Detect which cell encompasses the target text, then output its (x, y) center coordinate. 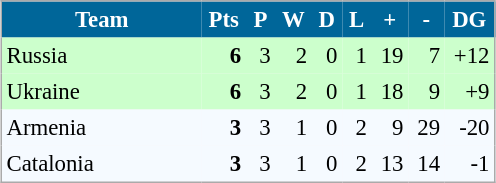
+12 (470, 56)
Pts (224, 20)
19 (390, 56)
13 (390, 164)
L (356, 20)
W (294, 20)
14 (426, 164)
Catalonia (101, 164)
+ (390, 20)
-20 (470, 128)
D (327, 20)
Russia (101, 56)
Armenia (101, 128)
+9 (470, 92)
29 (426, 128)
-1 (470, 164)
18 (390, 92)
- (426, 20)
Team (101, 20)
Ukraine (101, 92)
P (260, 20)
DG (470, 20)
7 (426, 56)
